Pinpoint the cell where the given text exists, returning its (X, Y) midpoint coordinate. 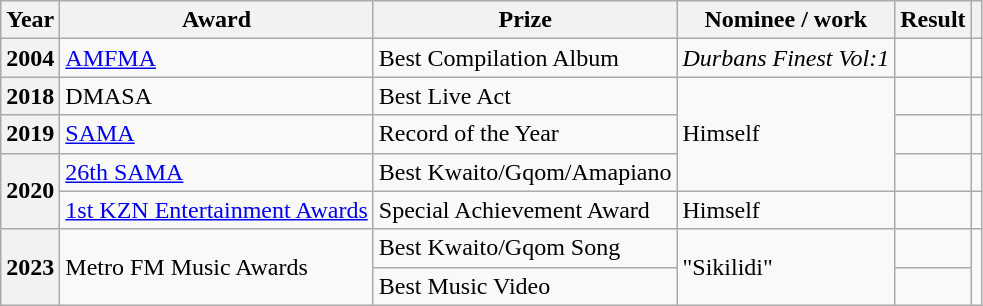
2019 (30, 134)
Prize (525, 20)
Best Live Act (525, 96)
Result (933, 20)
SAMA (216, 134)
Nominee / work (786, 20)
DMASA (216, 96)
Record of the Year (525, 134)
26th SAMA (216, 172)
AMFMA (216, 58)
Metro FM Music Awards (216, 267)
Award (216, 20)
Best Kwaito/Gqom/Amapiano (525, 172)
Durbans Finest Vol:1 (786, 58)
"Sikilidi" (786, 267)
Year (30, 20)
Best Compilation Album (525, 58)
1st KZN Entertainment Awards (216, 210)
2018 (30, 96)
2023 (30, 267)
Best Kwaito/Gqom Song (525, 248)
2020 (30, 191)
2004 (30, 58)
Special Achievement Award (525, 210)
Best Music Video (525, 286)
